Return [x, y] of the center of cell containing provided text 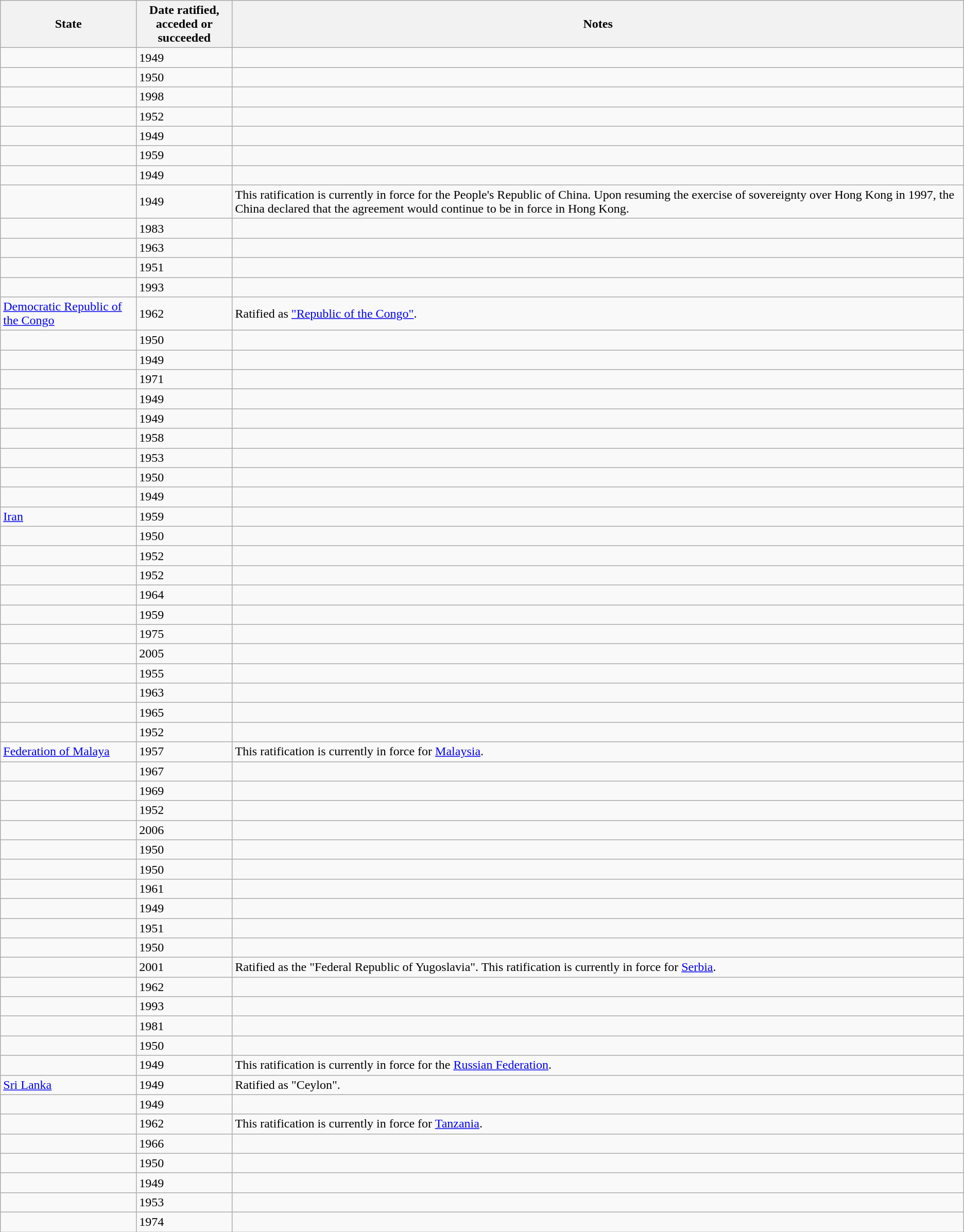
1971 [184, 379]
1958 [184, 438]
1983 [184, 228]
Ratified as "Ceylon". [598, 1085]
1966 [184, 1143]
1974 [184, 1222]
1981 [184, 1026]
2006 [184, 830]
This ratification is currently in force for the Russian Federation. [598, 1065]
1969 [184, 791]
This ratification is currently in force for Tanzania. [598, 1124]
1998 [184, 97]
Ratified as the "Federal Republic of Yugoslavia". This ratification is currently in force for Serbia. [598, 967]
Sri Lanka [68, 1085]
1957 [184, 752]
1964 [184, 595]
This ratification is currently in force for Malaysia. [598, 752]
Ratified as "Republic of the Congo". [598, 314]
1967 [184, 771]
State [68, 24]
1975 [184, 634]
1961 [184, 889]
2005 [184, 654]
1955 [184, 673]
2001 [184, 967]
1965 [184, 713]
Democratic Republic of the Congo [68, 314]
Date ratified,acceded or succeeded [184, 24]
Iran [68, 516]
Notes [598, 24]
Federation of Malaya [68, 752]
